Output the (x, y) coordinate of the center of the cell containing the given text.  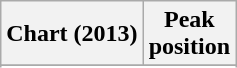
Chart (2013) (72, 34)
Peakposition (189, 34)
